Identify which cell holds the provided text, then report its (x, y) central coordinate. 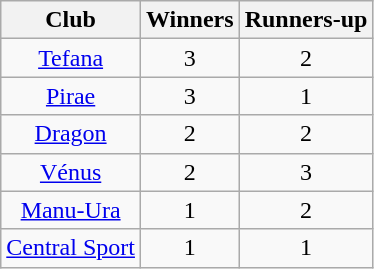
Pirae (71, 96)
Tefana (71, 58)
Winners (190, 20)
Dragon (71, 134)
Vénus (71, 172)
Runners-up (306, 20)
Manu-Ura (71, 210)
Club (71, 20)
Central Sport (71, 248)
